Locate the cell with the specified text and output its (x, y) center coordinate. 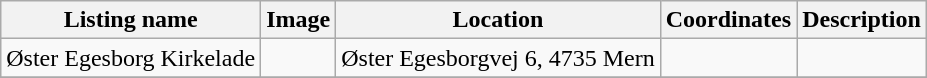
Description (862, 20)
Location (498, 20)
Øster Egesborgvej 6, 4735 Mern (498, 58)
Coordinates (728, 20)
Øster Egesborg Kirkelade (131, 58)
Listing name (131, 20)
Image (298, 20)
